Scan for the cell matching the given text and deliver its (X, Y) coordinate at center. 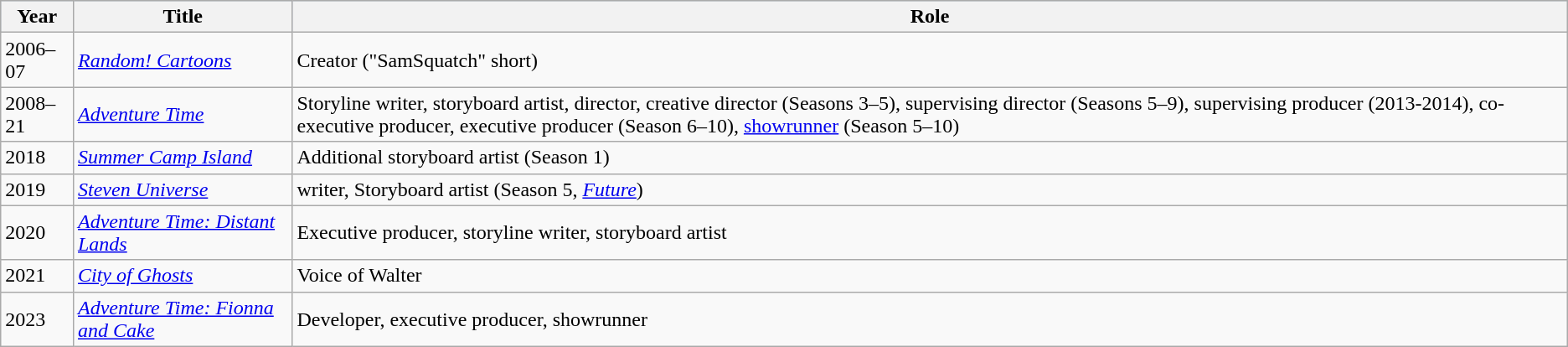
Developer, executive producer, showrunner (930, 319)
2006–07 (37, 60)
City of Ghosts (183, 276)
2018 (37, 158)
Steven Universe (183, 189)
Adventure Time: Distant Lands (183, 233)
Role (930, 17)
Title (183, 17)
2019 (37, 189)
Additional storyboard artist (Season 1) (930, 158)
Summer Camp Island (183, 158)
Year (37, 17)
Executive producer, storyline writer, storyboard artist (930, 233)
Creator ("SamSquatch" short) (930, 60)
writer, Storyboard artist (Season 5, Future) (930, 189)
Adventure Time (183, 114)
2021 (37, 276)
2023 (37, 319)
2008–21 (37, 114)
Adventure Time: Fionna and Cake (183, 319)
2020 (37, 233)
Voice of Walter (930, 276)
Random! Cartoons (183, 60)
